Pinpoint the cell where the given text exists, returning its [x, y] midpoint coordinate. 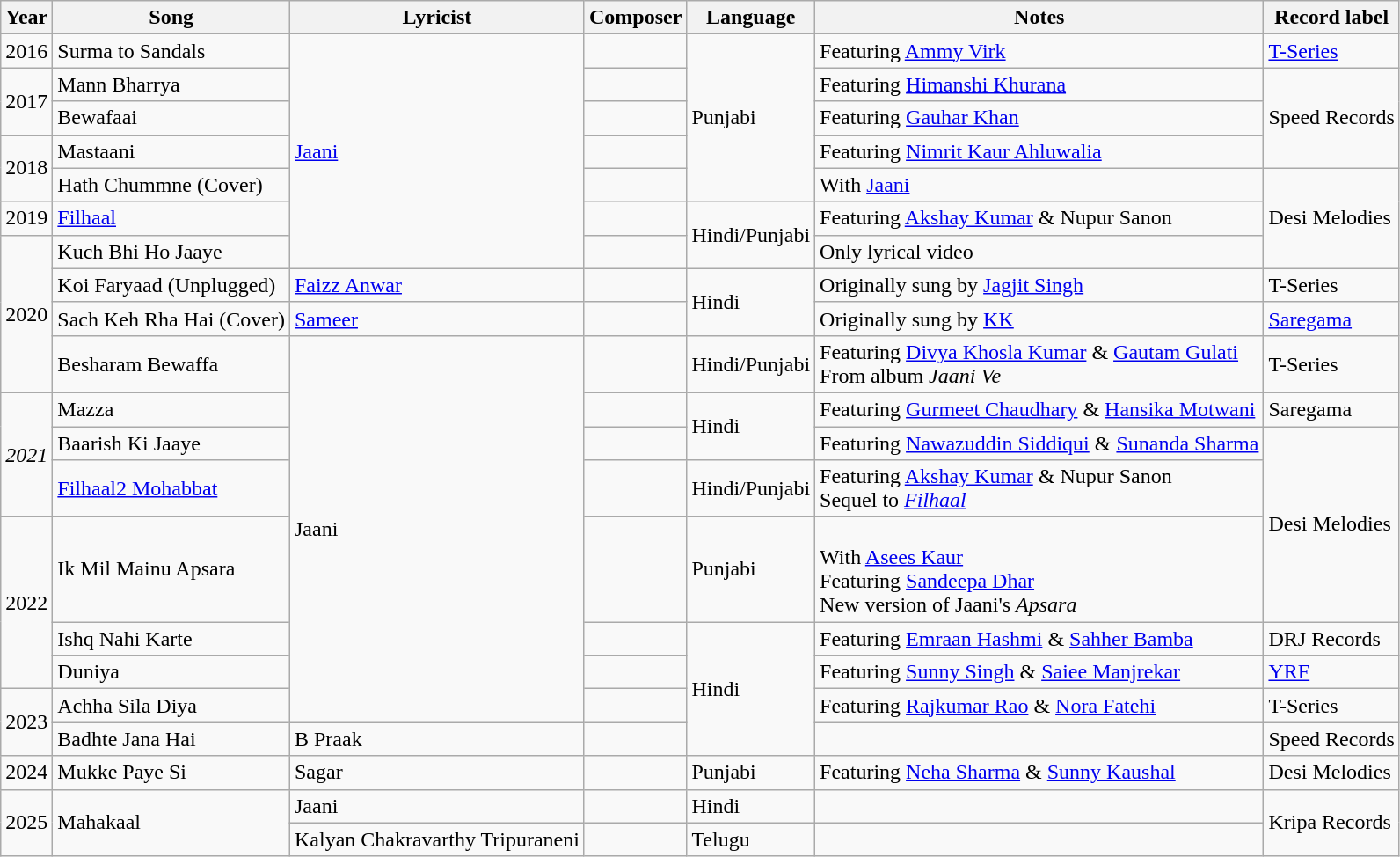
Baarish Ki Jaaye [171, 443]
Featuring Akshay Kumar & Nupur Sanon [1039, 218]
Originally sung by KK [1039, 319]
Featuring Divya Khosla Kumar & Gautam Gulati From album Jaani Ve [1039, 364]
Filhaal [171, 218]
Mahakaal [171, 823]
Badhte Jana Hai [171, 739]
Only lyrical video [1039, 252]
Featuring Nimrit Kaur Ahluwalia [1039, 151]
With Jaani [1039, 185]
Originally sung by Jagjit Singh [1039, 285]
Surma to Sandals [171, 51]
Featuring Neha Sharma & Sunny Kaushal [1039, 773]
YRF [1331, 672]
2024 [26, 773]
Language [751, 18]
2016 [26, 51]
Featuring Himanshi Khurana [1039, 84]
Achha Sila Diya [171, 706]
Bewafaai [171, 118]
2017 [26, 101]
Kalyan Chakravarthy Tripuraneni [436, 839]
Song [171, 18]
Koi Faryaad (Unplugged) [171, 285]
Mukke Paye Si [171, 773]
Telugu [751, 839]
Record label [1331, 18]
Featuring Ammy Virk [1039, 51]
With Asees KaurFeaturing Sandeepa DharNew version of Jaani's Apsara [1039, 570]
Notes [1039, 18]
Featuring Akshay Kumar & Nupur SanonSequel to Filhaal [1039, 489]
Featuring Sunny Singh & Saiee Manjrekar [1039, 672]
Sameer [436, 319]
Faizz Anwar [436, 285]
Featuring Gurmeet Chaudhary & Hansika Motwani [1039, 409]
Mastaani [171, 151]
Duniya [171, 672]
Mazza [171, 409]
Hath Chummne (Cover) [171, 185]
2022 [26, 604]
Featuring Nawazuddin Siddiqui & Sunanda Sharma [1039, 443]
Composer [635, 18]
Featuring Rajkumar Rao & Nora Fatehi [1039, 706]
Kripa Records [1331, 823]
2019 [26, 218]
Sagar [436, 773]
Sach Keh Rha Hai (Cover) [171, 319]
Filhaal2 Mohabbat [171, 489]
Mann Bharrya [171, 84]
2021 [26, 454]
Featuring Gauhar Khan [1039, 118]
2023 [26, 722]
Lyricist [436, 18]
Year [26, 18]
Besharam Bewaffa [171, 364]
Featuring Emraan Hashmi & Sahher Bamba [1039, 639]
Ishq Nahi Karte [171, 639]
2018 [26, 168]
B Praak [436, 739]
Kuch Bhi Ho Jaaye [171, 252]
2020 [26, 313]
DRJ Records [1331, 639]
2025 [26, 823]
Ik Mil Mainu Apsara [171, 570]
